Return [X, Y] of the center of cell containing provided text 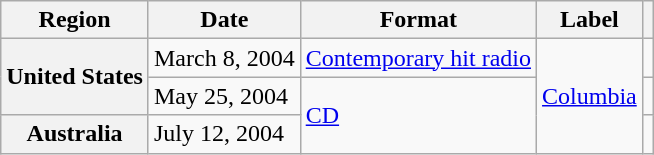
May 25, 2004 [224, 96]
July 12, 2004 [224, 134]
United States [75, 77]
Format [418, 20]
Label [590, 20]
Region [75, 20]
CD [418, 115]
Australia [75, 134]
Date [224, 20]
Columbia [590, 96]
Contemporary hit radio [418, 58]
March 8, 2004 [224, 58]
